For the text-containing cell, return its midpoint in (X, Y) coordinate format. 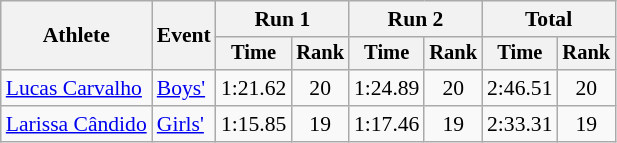
1:15.85 (254, 124)
Run 2 (416, 19)
Boys' (184, 88)
Run 1 (282, 19)
Lucas Carvalho (76, 88)
Larissa Cândido (76, 124)
1:21.62 (254, 88)
2:33.31 (520, 124)
1:17.46 (386, 124)
2:46.51 (520, 88)
Girls' (184, 124)
1:24.89 (386, 88)
Event (184, 36)
Athlete (76, 36)
Total (548, 19)
